Provide the [X, Y] coordinate of the cell's center where the given text is located.  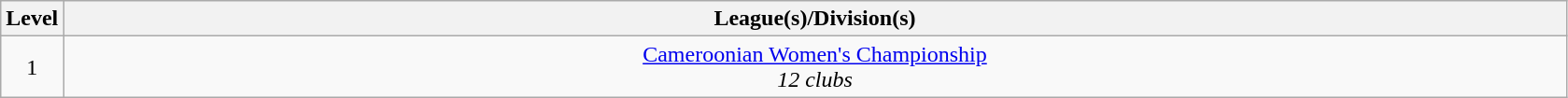
Level [32, 19]
Cameroonian Women's Championship12 clubs [814, 67]
1 [32, 67]
League(s)/Division(s) [814, 19]
